Output the [X, Y] coordinate of the center of the cell containing the given text.  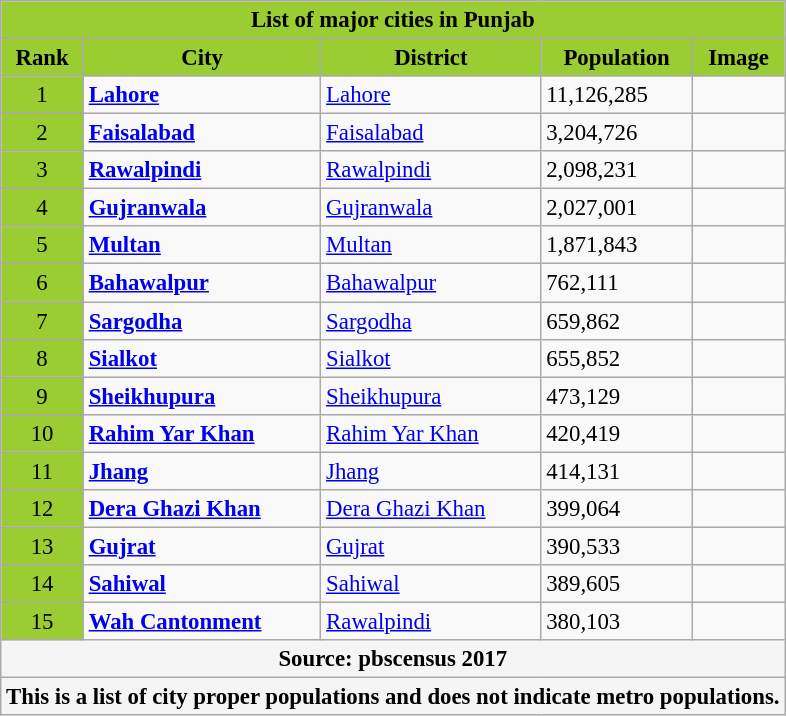
12 [42, 509]
8 [42, 358]
2 [42, 133]
Population [616, 58]
389,605 [616, 584]
473,129 [616, 396]
2,098,231 [616, 170]
3,204,726 [616, 133]
380,103 [616, 621]
6 [42, 283]
9 [42, 396]
11,126,285 [616, 95]
Rank [42, 58]
Image [738, 58]
4 [42, 208]
District [431, 58]
5 [42, 245]
10 [42, 433]
Wah Cantonment [202, 621]
1,871,843 [616, 245]
City [202, 58]
762,111 [616, 283]
Source: pbscensus 2017 [393, 659]
11 [42, 471]
399,064 [616, 509]
420,419 [616, 433]
655,852 [616, 358]
14 [42, 584]
3 [42, 170]
390,533 [616, 546]
List of major cities in Punjab [393, 20]
659,862 [616, 321]
2,027,001 [616, 208]
13 [42, 546]
7 [42, 321]
414,131 [616, 471]
15 [42, 621]
This is a list of city proper populations and does not indicate metro populations. [393, 697]
1 [42, 95]
